Identify which cell holds the provided text, then report its [X, Y] central coordinate. 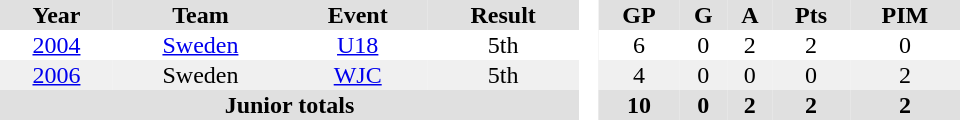
4 [639, 75]
Team [200, 15]
2004 [56, 45]
Event [358, 15]
GP [639, 15]
A [750, 15]
WJC [358, 75]
10 [639, 105]
Junior totals [290, 105]
G [703, 15]
PIM [905, 15]
2006 [56, 75]
Result [502, 15]
Pts [811, 15]
6 [639, 45]
Year [56, 15]
U18 [358, 45]
